From the cell containing the given text, extract its center point as [X, Y] coordinate. 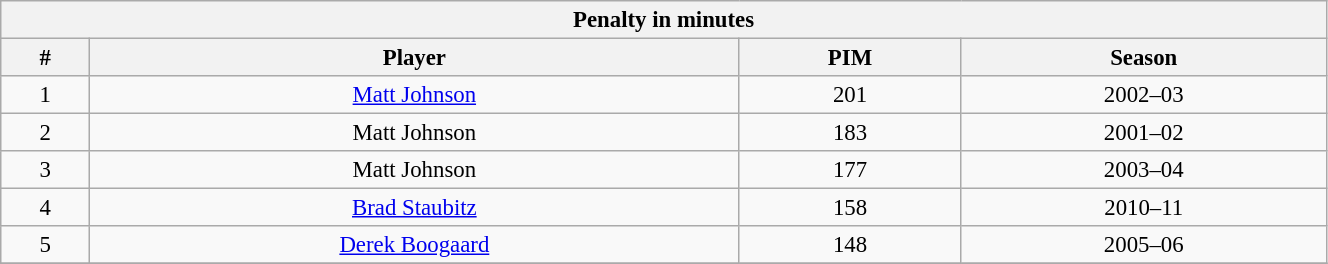
2010–11 [1144, 208]
Season [1144, 58]
5 [46, 245]
2005–06 [1144, 245]
Penalty in minutes [664, 20]
183 [850, 133]
PIM [850, 58]
148 [850, 245]
Player [414, 58]
2 [46, 133]
Derek Boogaard [414, 245]
Brad Staubitz [414, 208]
158 [850, 208]
# [46, 58]
2001–02 [1144, 133]
2002–03 [1144, 95]
2003–04 [1144, 170]
201 [850, 95]
177 [850, 170]
4 [46, 208]
1 [46, 95]
3 [46, 170]
